From the cell containing the given text, extract its center point as (x, y) coordinate. 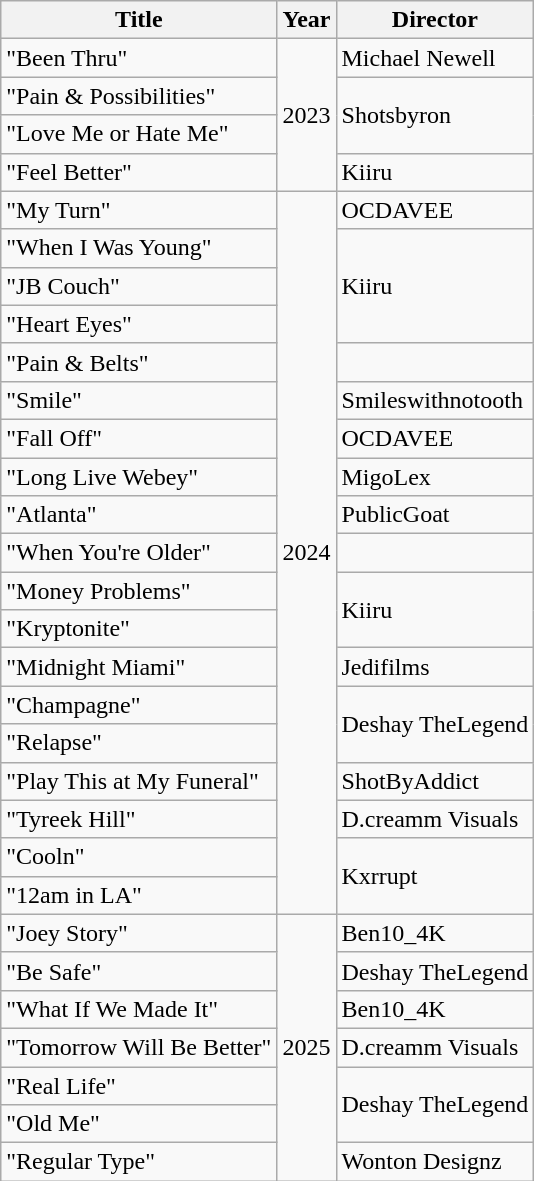
"Old Me" (139, 1124)
"Long Live Webey" (139, 477)
"Champagne" (139, 705)
"Regular Type" (139, 1162)
Director (435, 20)
"Midnight Miami" (139, 667)
"12am in LA" (139, 895)
"Love Me or Hate Me" (139, 134)
"Heart Eyes" (139, 324)
"Been Thru" (139, 58)
"Kryptonite" (139, 629)
"Be Safe" (139, 971)
Michael Newell (435, 58)
"Cooln" (139, 857)
"Atlanta" (139, 515)
"Tomorrow Will Be Better" (139, 1047)
Year (306, 20)
"Pain & Belts" (139, 362)
"Fall Off" (139, 438)
"JB Couch" (139, 286)
Jedifilms (435, 667)
"My Turn" (139, 210)
"Joey Story" (139, 933)
"Play This at My Funeral" (139, 781)
Kxrrupt (435, 876)
"When I Was Young" (139, 248)
"Tyreek Hill" (139, 819)
ShotByAddict (435, 781)
2023 (306, 115)
2025 (306, 1047)
"What If We Made It" (139, 1009)
"Pain & Possibilities" (139, 96)
Smileswithnotooth (435, 400)
"Feel Better" (139, 172)
"Money Problems" (139, 591)
"When You're Older" (139, 553)
MigoLex (435, 477)
Shotsbyron (435, 115)
2024 (306, 552)
PublicGoat (435, 515)
"Real Life" (139, 1085)
Title (139, 20)
"Smile" (139, 400)
"Relapse" (139, 743)
Wonton Designz (435, 1162)
